Return [x, y] of the center of cell containing provided text 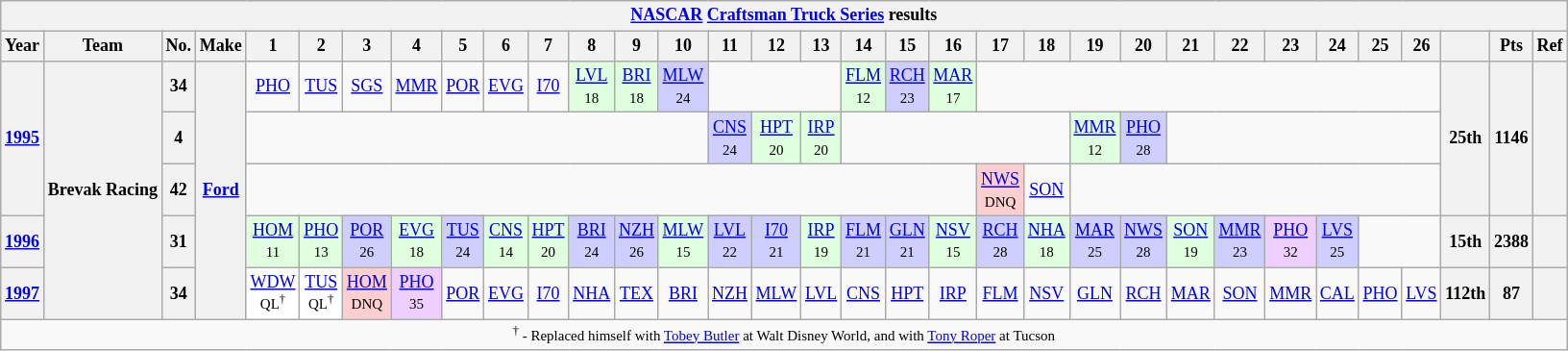
GLN21 [907, 241]
GLN [1095, 293]
SON19 [1190, 241]
PHO13 [321, 241]
NWS28 [1143, 241]
† - Replaced himself with Tobey Butler at Walt Disney World, and with Tony Roper at Tucson [784, 335]
26 [1422, 46]
PHO32 [1291, 241]
MLW15 [682, 241]
FLM [1001, 293]
1997 [23, 293]
NSV [1046, 293]
CAL [1337, 293]
24 [1337, 46]
42 [179, 189]
31 [179, 241]
LVL [821, 293]
19 [1095, 46]
21 [1190, 46]
RCH [1143, 293]
HPT [907, 293]
WDWQL† [273, 293]
6 [506, 46]
HOMDNQ [367, 293]
TUSQL† [321, 293]
SGS [367, 87]
10 [682, 46]
IRP19 [821, 241]
13 [821, 46]
NASCAR Craftsman Truck Series results [784, 15]
NHA [592, 293]
NSV15 [953, 241]
TEX [637, 293]
LVL18 [592, 87]
17 [1001, 46]
Team [102, 46]
MLW [776, 293]
Brevak Racing [102, 190]
16 [953, 46]
LVL22 [730, 241]
8 [592, 46]
15 [907, 46]
1996 [23, 241]
3 [367, 46]
2 [321, 46]
1995 [23, 138]
NHA18 [1046, 241]
MLW24 [682, 87]
HOM11 [273, 241]
IRP [953, 293]
25 [1380, 46]
1 [273, 46]
MAR17 [953, 87]
PHO28 [1143, 138]
MAR [1190, 293]
POR26 [367, 241]
Ford [221, 190]
FLM21 [864, 241]
LVS25 [1337, 241]
No. [179, 46]
18 [1046, 46]
5 [463, 46]
RCH23 [907, 87]
PHO35 [417, 293]
23 [1291, 46]
9 [637, 46]
CNS24 [730, 138]
EVG18 [417, 241]
CNS14 [506, 241]
NZH26 [637, 241]
14 [864, 46]
CNS [864, 293]
20 [1143, 46]
11 [730, 46]
IRP20 [821, 138]
BRI18 [637, 87]
25th [1466, 138]
Make [221, 46]
87 [1512, 293]
TUS24 [463, 241]
22 [1239, 46]
Pts [1512, 46]
I7021 [776, 241]
NZH [730, 293]
RCH28 [1001, 241]
BRI24 [592, 241]
MMR23 [1239, 241]
7 [548, 46]
Year [23, 46]
NWSDNQ [1001, 189]
12 [776, 46]
TUS [321, 87]
Ref [1550, 46]
BRI [682, 293]
1146 [1512, 138]
112th [1466, 293]
LVS [1422, 293]
FLM12 [864, 87]
MAR25 [1095, 241]
MMR12 [1095, 138]
2388 [1512, 241]
15th [1466, 241]
